Pinpoint the cell where the given text exists, returning its [x, y] midpoint coordinate. 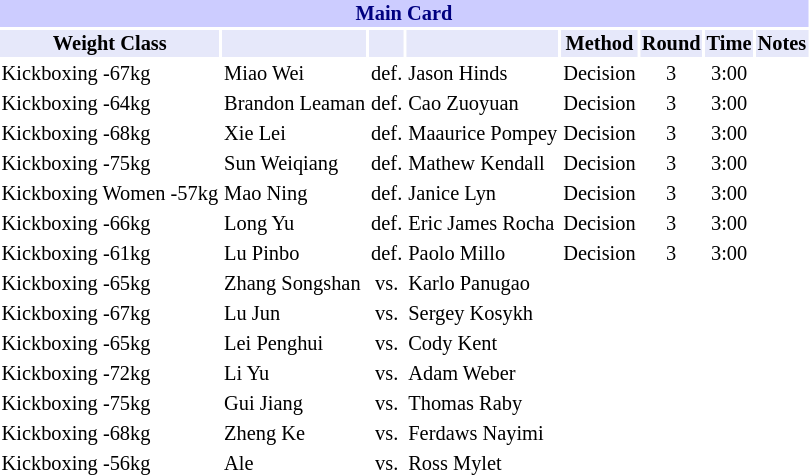
Lei Penghui [295, 344]
Time [729, 44]
Xie Lei [295, 134]
Zhang Songshan [295, 284]
Ferdaws Nayimi [483, 434]
Lu Pinbo [295, 254]
Kickboxing -64kg [110, 104]
Maaurice Pompey [483, 134]
Janice Lyn [483, 194]
Weight Class [110, 44]
Main Card [404, 14]
Zheng Ke [295, 434]
Notes [782, 44]
Eric James Rocha [483, 224]
Kickboxing -61kg [110, 254]
Mao Ning [295, 194]
Miao Wei [295, 74]
Kickboxing -66kg [110, 224]
Gui Jiang [295, 404]
Method [600, 44]
Lu Jun [295, 314]
Mathew Kendall [483, 164]
Kickboxing -72kg [110, 374]
Thomas Raby [483, 404]
Li Yu [295, 374]
Sergey Kosykh [483, 314]
Jason Hinds [483, 74]
Adam Weber [483, 374]
Karlo Panugao [483, 284]
Paolo Millo [483, 254]
Cody Kent [483, 344]
Kickboxing Women -57kg [110, 194]
Long Yu [295, 224]
Brandon Leaman [295, 104]
Round [671, 44]
Sun Weiqiang [295, 164]
Cao Zuoyuan [483, 104]
